Output the [x, y] coordinate of the center of the cell containing the given text.  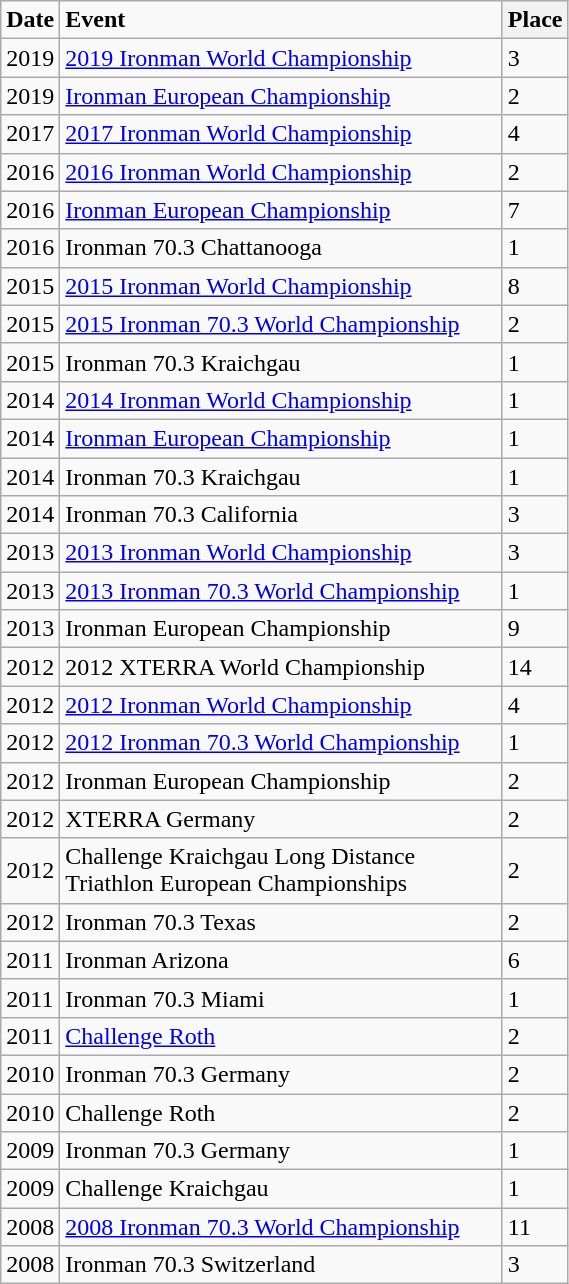
Ironman 70.3 Chattanooga [282, 248]
8 [535, 286]
Ironman 70.3 Texas [282, 922]
2015 Ironman World Championship [282, 286]
Date [30, 20]
11 [535, 1227]
7 [535, 210]
Ironman 70.3 Switzerland [282, 1265]
2019 Ironman World Championship [282, 58]
Challenge Kraichgau Long Distance Triathlon European Championships [282, 870]
2012 XTERRA World Championship [282, 667]
Ironman Arizona [282, 960]
2014 Ironman World Championship [282, 400]
Place [535, 20]
2017 [30, 134]
Challenge Kraichgau [282, 1189]
2015 Ironman 70.3 World Championship [282, 324]
6 [535, 960]
2013 Ironman 70.3 World Championship [282, 591]
Ironman 70.3 California [282, 515]
2013 Ironman World Championship [282, 553]
2008 Ironman 70.3 World Championship [282, 1227]
14 [535, 667]
Ironman 70.3 Miami [282, 998]
9 [535, 629]
XTERRA Germany [282, 819]
2012 Ironman World Championship [282, 705]
2012 Ironman 70.3 World Championship [282, 743]
2016 Ironman World Championship [282, 172]
Event [282, 20]
2017 Ironman World Championship [282, 134]
